Pinpoint the cell where the given text exists, returning its [X, Y] midpoint coordinate. 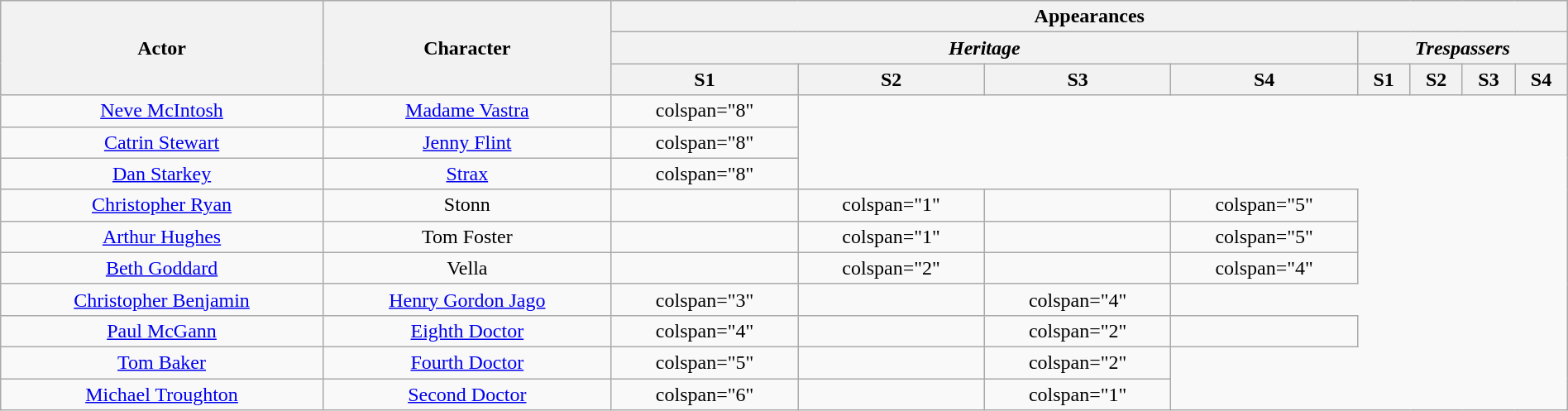
Beth Goddard [162, 268]
Catrin Stewart [162, 142]
Stonn [466, 205]
Neve McIntosh [162, 111]
Jenny Flint [466, 142]
Trespassers [1462, 48]
Character [466, 48]
Paul McGann [162, 331]
colspan="3" [705, 299]
Vella [466, 268]
Second Doctor [466, 394]
Madame Vastra [466, 111]
colspan="6" [705, 394]
Tom Foster [466, 237]
Michael Troughton [162, 394]
Eighth Doctor [466, 331]
Tom Baker [162, 362]
Fourth Doctor [466, 362]
Appearances [1089, 17]
Arthur Hughes [162, 237]
Heritage [984, 48]
Actor [162, 48]
Christopher Ryan [162, 205]
Dan Starkey [162, 174]
Strax [466, 174]
Henry Gordon Jago [466, 299]
Christopher Benjamin [162, 299]
